Return (x, y) of the center of cell containing provided text 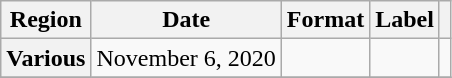
Label (405, 20)
Format (325, 20)
November 6, 2020 (186, 58)
Region (46, 20)
Various (46, 58)
Date (186, 20)
